Find where the given text appears and provide that cell's center as [x, y] coordinate. 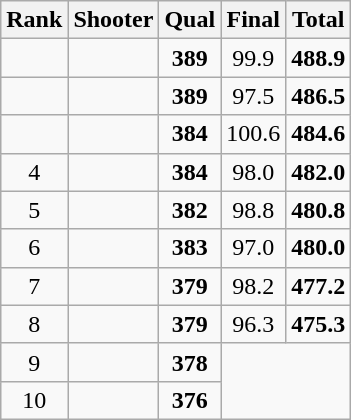
477.2 [318, 286]
Rank [34, 20]
9 [34, 362]
482.0 [318, 172]
4 [34, 172]
8 [34, 324]
376 [190, 400]
96.3 [254, 324]
6 [34, 248]
Qual [190, 20]
475.3 [318, 324]
7 [34, 286]
97.5 [254, 96]
100.6 [254, 134]
Total [318, 20]
98.8 [254, 210]
10 [34, 400]
97.0 [254, 248]
486.5 [318, 96]
480.0 [318, 248]
378 [190, 362]
5 [34, 210]
Final [254, 20]
98.0 [254, 172]
488.9 [318, 58]
383 [190, 248]
480.8 [318, 210]
98.2 [254, 286]
484.6 [318, 134]
382 [190, 210]
Shooter [114, 20]
99.9 [254, 58]
